Extract the (X, Y) coordinate from the center of the cell holding the provided text.  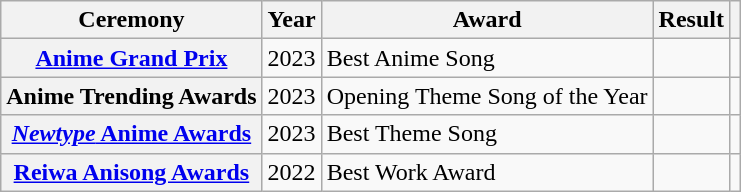
Best Theme Song (487, 134)
2022 (292, 172)
Reiwa Anisong Awards (132, 172)
Opening Theme Song of the Year (487, 96)
Best Anime Song (487, 58)
Award (487, 20)
Result (691, 20)
Best Work Award (487, 172)
Newtype Anime Awards (132, 134)
Anime Trending Awards (132, 96)
Ceremony (132, 20)
Anime Grand Prix (132, 58)
Year (292, 20)
